Extract the (X, Y) coordinate from the center of the cell holding the provided text.  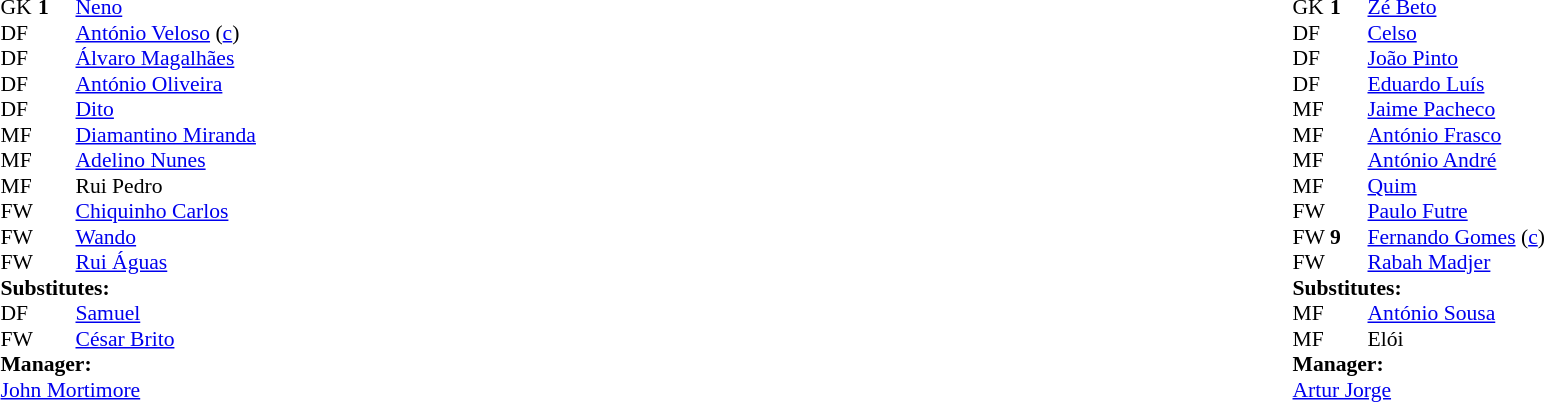
António Veloso (c) (166, 33)
Diamantino Miranda (166, 135)
Chiquinho Carlos (166, 211)
César Brito (166, 339)
Álvaro Magalhães (166, 59)
Wando (166, 237)
Dito (166, 109)
Manager: (128, 365)
Rui Águas (166, 263)
António Oliveira (166, 84)
Adelino Nunes (166, 161)
Substitutes: (128, 288)
Samuel (166, 313)
9 (1349, 237)
Rui Pedro (166, 186)
